Provide the [x, y] coordinate of the cell's center where the given text is located.  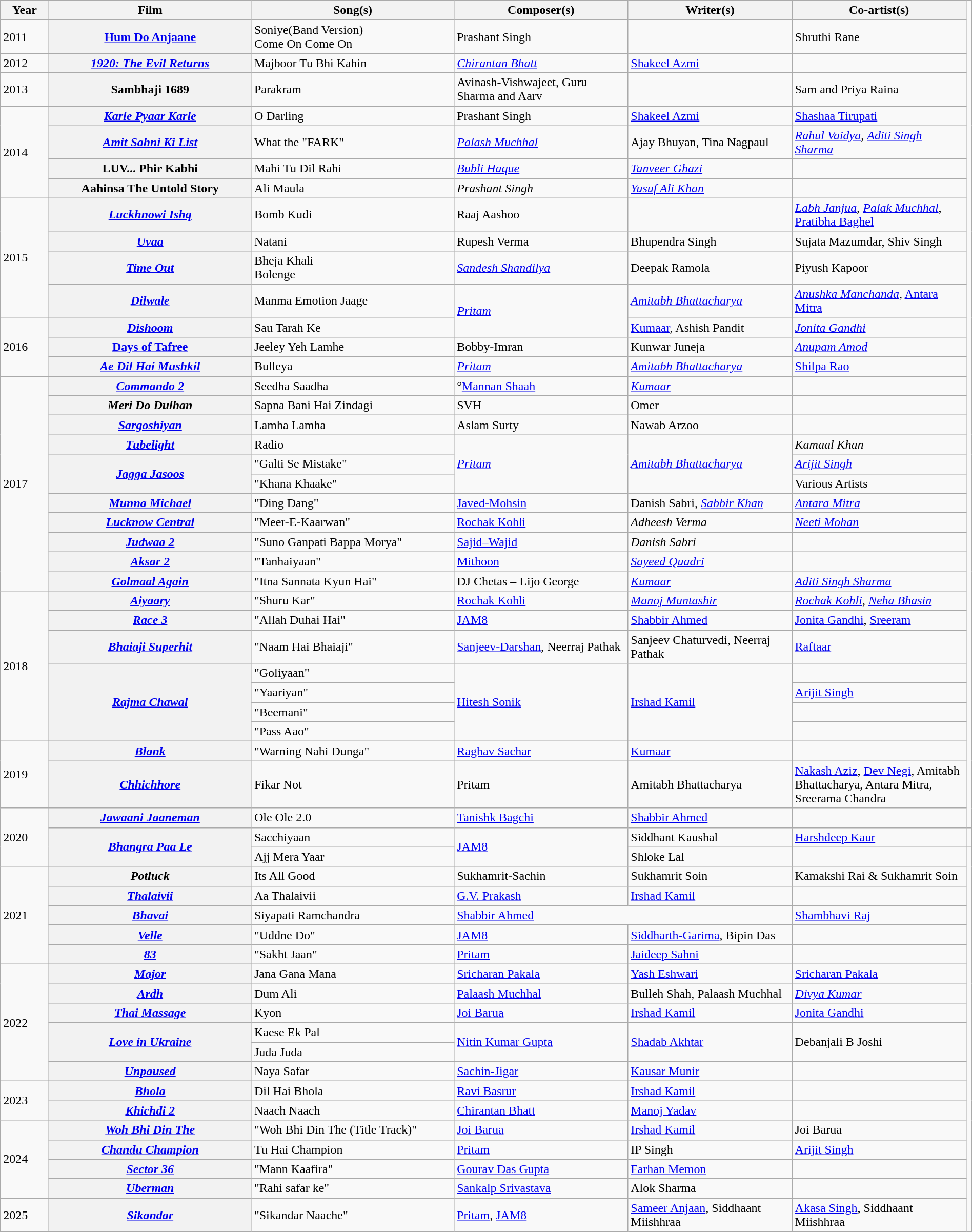
Sanjeev Chaturvedi, Neerraj Pathak [710, 646]
Sandesh Shandilya [541, 268]
Karle Pyaar Karle [150, 116]
Anupam Amod [879, 347]
Commando 2 [150, 386]
Kamaal Khan [879, 445]
Avinash-Vishwajeet, Guru Sharma and Aarv [541, 89]
Ajj Mera Yaar [353, 857]
Juda Juda [353, 1052]
Mahi Tu Dil Rahi [353, 169]
2025 [25, 1215]
Its All Good [353, 876]
Raghav Sachar [541, 751]
2018 [25, 665]
Mithoon [541, 561]
"Rahi safar ke" [353, 1188]
Natani [353, 241]
Chhichhore [150, 784]
Amit Sahni Ki List [150, 143]
Tu Hai Champion [353, 1149]
Jonita Gandhi, Sreeram [879, 620]
"Sakht Jaan" [353, 954]
Bhavai [150, 915]
Thai Massage [150, 1013]
Antara Mitra [879, 503]
Dilwale [150, 300]
Piyush Kapoor [879, 268]
Co-artist(s) [879, 10]
Javed-Mohsin [541, 503]
Divya Kumar [879, 993]
Sapna Bani Hai Zindagi [353, 406]
Dum Ali [353, 993]
2015 [25, 257]
Jana Gana Mana [353, 974]
Sukhamrit-Sachin [541, 876]
"Uddne Do" [353, 935]
Sameer Anjaan, Siddhaant Miishhraa [710, 1215]
Composer(s) [541, 10]
Dishoom [150, 328]
2021 [25, 915]
Bomb Kudi [353, 214]
DJ Chetas – Lijo George [541, 581]
Palash Muchhal [541, 143]
1920: The Evil Returns [150, 63]
Jeeley Yeh Lamhe [353, 347]
Aiyaary [150, 600]
Jagga Jasoos [150, 474]
Bobby-Imran [541, 347]
Bulleh Shah, Palaash Muchhal [710, 993]
Naya Safar [353, 1072]
"Mann Kaafira" [353, 1169]
Yash Eshwari [710, 974]
Adheesh Verma [710, 522]
Rupesh Verma [541, 241]
Sam and Priya Raina [879, 89]
Potluck [150, 876]
Time Out [150, 268]
2014 [25, 152]
Year [25, 10]
Major [150, 974]
Yusuf Ali Khan [710, 188]
Golmaal Again [150, 581]
Sikandar [150, 1215]
Sachin-Jigar [541, 1072]
Munna Michael [150, 503]
Shruthi Rane [879, 37]
Debanjali B Joshi [879, 1042]
Sujata Mazumdar, Shiv Singh [879, 241]
Alok Sharma [710, 1188]
Hum Do Anjaane [150, 37]
"Woh Bhi Din The (Title Track)" [353, 1130]
Ravi Basrur [541, 1091]
Farhan Memon [710, 1169]
Anushka Manchanda, Antara Mitra [879, 300]
Labh Janjua, Palak Muchhal, Pratibha Baghel [879, 214]
2019 [25, 775]
2016 [25, 347]
Seedha Saadha [353, 386]
Bulleya [353, 367]
Rahul Vaidya, Aditi Singh Sharma [879, 143]
Thalaivii [150, 896]
Hitesh Sonik [541, 702]
Jawaani Jaaneman [150, 818]
Tubelight [150, 445]
Kyon [353, 1013]
"Meer-E-Kaarwan" [353, 522]
Shashaa Tirupati [879, 116]
Sanjeev-Darshan, Neerraj Pathak [541, 646]
Kaese Ek Pal [353, 1033]
Film [150, 10]
Manoj Yadav [710, 1110]
Siddhant Kaushal [710, 837]
Sajid–Wajid [541, 542]
Days of Tafree [150, 347]
Kumaar, Ashish Pandit [710, 328]
Shloke Lal [710, 857]
Lucknow Central [150, 522]
Sankalp Srivastava [541, 1188]
Kamakshi Rai & Sukhamrit Soin [879, 876]
Various Artists [879, 483]
Dil Hai Bhola [353, 1091]
Chandu Champion [150, 1149]
Gourav Das Gupta [541, 1169]
Blank [150, 751]
2022 [25, 1022]
Bheja KhaliBolenge [353, 268]
Ole Ole 2.0 [353, 818]
"Galti Se Mistake" [353, 464]
"Warning Nahi Dunga" [353, 751]
Sayeed Quadri [710, 561]
Bhupendra Singh [710, 241]
"Pass Aao" [353, 732]
Luckhnowi Ishq [150, 214]
Danish Sabri, Sabbir Khan [710, 503]
Love in Ukraine [150, 1042]
Ali Maula [353, 188]
Sacchiyaan [353, 837]
Naach Naach [353, 1110]
Nitin Kumar Gupta [541, 1042]
Sau Tarah Ke [353, 328]
Tanveer Ghazi [710, 169]
2017 [25, 484]
Bhola [150, 1091]
Sukhamrit Soin [710, 876]
Kunwar Juneja [710, 347]
2023 [25, 1101]
Manma Emotion Jaage [353, 300]
SVH [541, 406]
Aa Thalaivii [353, 896]
Majboor Tu Bhi Kahin [353, 63]
Uberman [150, 1188]
Harshdeep Kaur [879, 837]
Sargoshiyan [150, 425]
Siyapati Ramchandra [353, 915]
"Beemani" [353, 712]
83 [150, 954]
"Shuru Kar" [353, 600]
Deepak Ramola [710, 268]
Aditi Singh Sharma [879, 581]
Writer(s) [710, 10]
Palaash Muchhal [541, 993]
Fikar Not [353, 784]
Raaj Aashoo [541, 214]
Race 3 [150, 620]
2012 [25, 63]
O Darling [353, 116]
Uvaa [150, 241]
"Allah Duhai Hai" [353, 620]
Bubli Haque [541, 169]
Velle [150, 935]
"Tanhaiyaan" [353, 561]
2011 [25, 37]
Raftaar [879, 646]
Woh Bhi Din The [150, 1130]
Siddharth-Garima, Bipin Das [710, 935]
2020 [25, 837]
"Naam Hai Bhaiaji" [353, 646]
"Suno Ganpati Bappa Morya" [353, 542]
IP Singh [710, 1149]
"Ding Dang" [353, 503]
Aahinsa The Untold Story [150, 188]
2024 [25, 1159]
Danish Sabri [710, 542]
Nakash Aziz, Dev Negi, Amitabh Bhattacharya, Antara Mitra, Sreerama Chandra [879, 784]
Lamha Lamha [353, 425]
Radio [353, 445]
Unpaused [150, 1072]
Manoj Muntashir [710, 600]
Rochak Kohli, Neha Bhasin [879, 600]
Ae Dil Hai Mushkil [150, 367]
Pritam, JAM8 [541, 1215]
Bhangra Paa Le [150, 847]
Judwaa 2 [150, 542]
"Itna Sannata Kyun Hai" [353, 581]
Song(s) [353, 10]
What the "FARK" [353, 143]
"Khana Khaake" [353, 483]
Shilpa Rao [879, 367]
Rajma Chawal [150, 702]
Khichdi 2 [150, 1110]
Sambhaji 1689 [150, 89]
Parakram [353, 89]
Bhaiaji Superhit [150, 646]
2013 [25, 89]
Ardh [150, 993]
°Mannan Shaah [541, 386]
Soniye(Band Version)Come On Come On [353, 37]
Nawab Arzoo [710, 425]
Omer [710, 406]
Shambhavi Raj [879, 915]
Meri Do Dulhan [150, 406]
Shadab Akhtar [710, 1042]
G.V. Prakash [541, 896]
"Yaariyan" [353, 693]
Aksar 2 [150, 561]
Aslam Surty [541, 425]
Ajay Bhuyan, Tina Nagpaul [710, 143]
Tanishk Bagchi [541, 818]
Neeti Mohan [879, 522]
LUV... Phir Kabhi [150, 169]
Akasa Singh, Siddhaant Miishhraa [879, 1215]
Jaideep Sahni [710, 954]
"Goliyaan" [353, 673]
"Sikandar Naache" [353, 1215]
Sector 36 [150, 1169]
Kausar Munir [710, 1072]
